For the text-containing cell, return its midpoint in [X, Y] coordinate format. 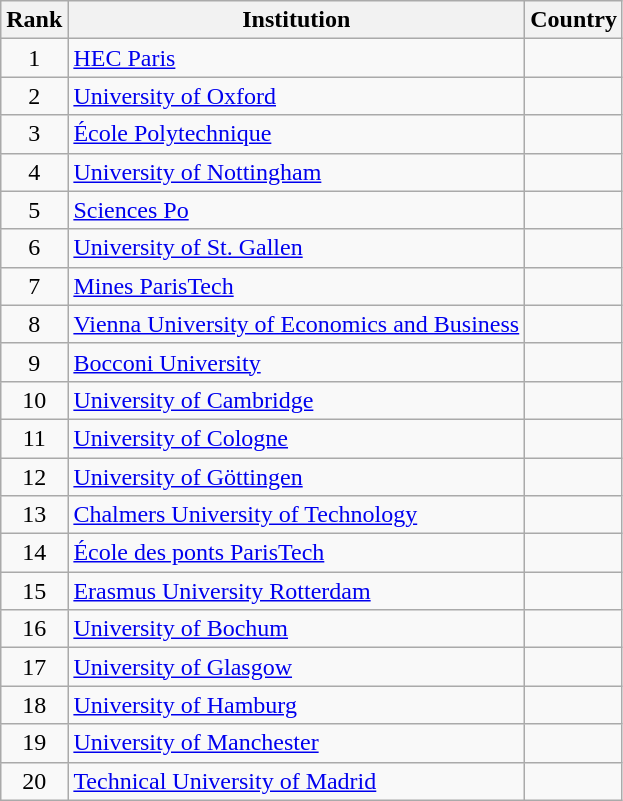
3 [34, 134]
École des ponts ParisTech [296, 553]
University of St. Gallen [296, 248]
20 [34, 781]
Sciences Po [296, 210]
6 [34, 248]
Institution [296, 20]
14 [34, 553]
4 [34, 172]
University of Bochum [296, 629]
University of Hamburg [296, 705]
9 [34, 362]
17 [34, 667]
19 [34, 743]
16 [34, 629]
Technical University of Madrid [296, 781]
Chalmers University of Technology [296, 515]
HEC Paris [296, 58]
University of Oxford [296, 96]
University of Göttingen [296, 477]
2 [34, 96]
5 [34, 210]
15 [34, 591]
Erasmus University Rotterdam [296, 591]
École Polytechnique [296, 134]
10 [34, 400]
7 [34, 286]
Country [574, 20]
University of Cologne [296, 438]
University of Glasgow [296, 667]
Rank [34, 20]
Mines ParisTech [296, 286]
Vienna University of Economics and Business [296, 324]
18 [34, 705]
11 [34, 438]
University of Manchester [296, 743]
13 [34, 515]
University of Cambridge [296, 400]
University of Nottingham [296, 172]
Bocconi University [296, 362]
1 [34, 58]
12 [34, 477]
8 [34, 324]
